Find where the given text appears and provide that cell's center as (X, Y) coordinate. 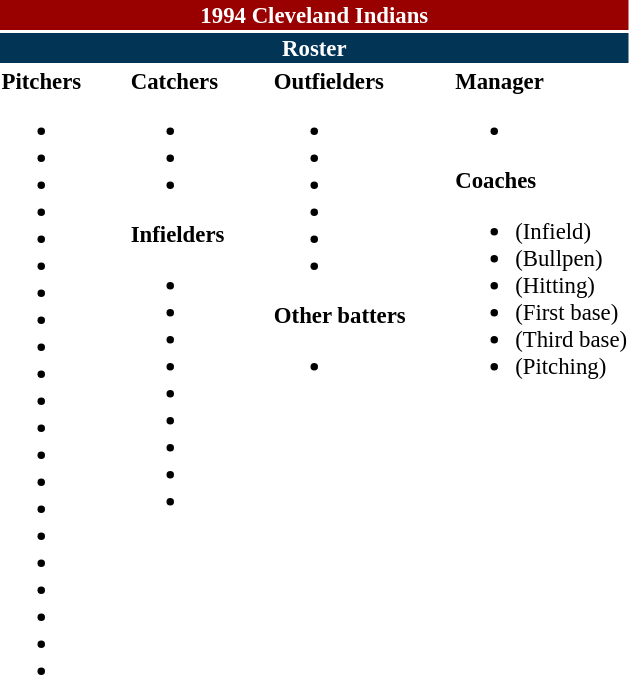
Roster (314, 48)
1994 Cleveland Indians (314, 15)
